Return the (x, y) coordinate for the center point of the cell that contains the specified text.  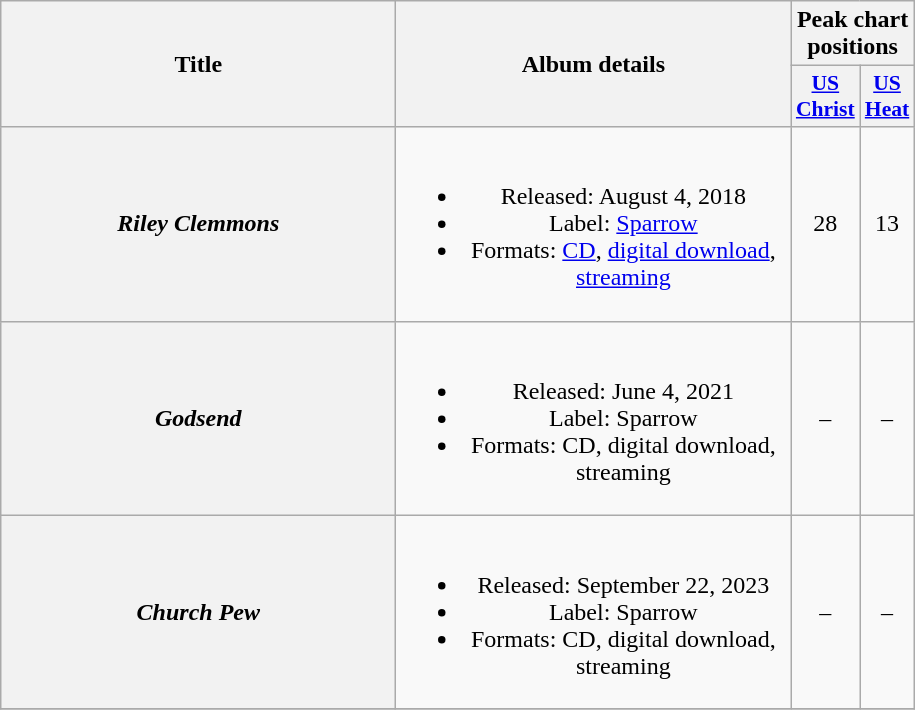
Peak chart positions (852, 34)
Released: September 22, 2023Label: SparrowFormats: CD, digital download, streaming (594, 612)
Album details (594, 64)
13 (887, 224)
28 (826, 224)
USChrist (826, 96)
Released: June 4, 2021Label: SparrowFormats: CD, digital download, streaming (594, 418)
USHeat (887, 96)
Riley Clemmons (198, 224)
Church Pew (198, 612)
Released: August 4, 2018Label: SparrowFormats: CD, digital download, streaming (594, 224)
Godsend (198, 418)
Title (198, 64)
